Extract the (X, Y) coordinate from the center of the cell holding the provided text.  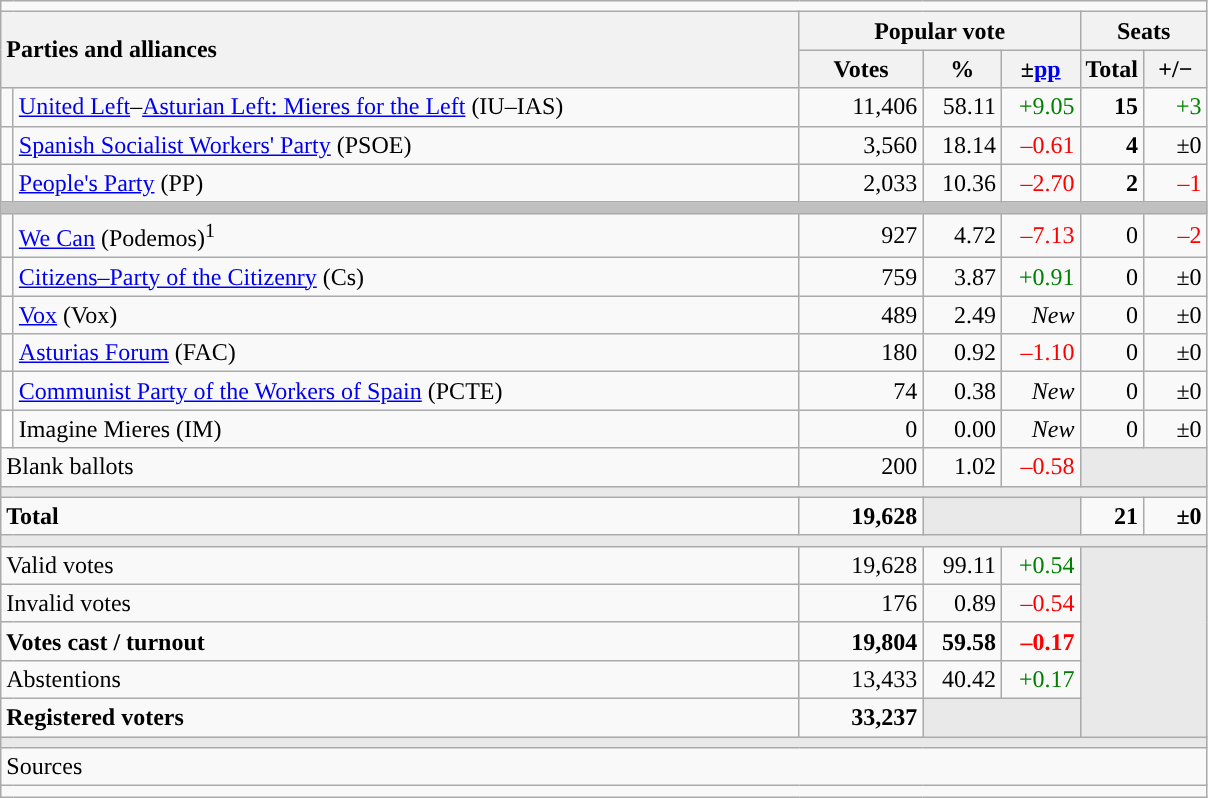
21 (1112, 516)
0.89 (962, 603)
+9.05 (1040, 107)
1.02 (962, 467)
–0.17 (1040, 641)
Imagine Mieres (IM) (406, 429)
19,804 (861, 641)
Sources (604, 767)
15 (1112, 107)
759 (861, 277)
59.58 (962, 641)
Blank ballots (400, 467)
33,237 (861, 718)
+3 (1176, 107)
Abstentions (400, 679)
180 (861, 353)
–0.58 (1040, 467)
Asturias Forum (FAC) (406, 353)
11,406 (861, 107)
±pp (1040, 69)
–0.54 (1040, 603)
200 (861, 467)
Registered voters (400, 718)
Parties and alliances (400, 50)
927 (861, 236)
We Can (Podemos)1 (406, 236)
–2 (1176, 236)
176 (861, 603)
489 (861, 315)
+0.91 (1040, 277)
–1 (1176, 183)
–0.61 (1040, 145)
Popular vote (940, 31)
Seats (1144, 31)
2 (1112, 183)
Invalid votes (400, 603)
–7.13 (1040, 236)
4.72 (962, 236)
13,433 (861, 679)
–1.10 (1040, 353)
Spanish Socialist Workers' Party (PSOE) (406, 145)
Votes cast / turnout (400, 641)
+/− (1176, 69)
% (962, 69)
Vox (Vox) (406, 315)
United Left–Asturian Left: Mieres for the Left (IU–IAS) (406, 107)
3,560 (861, 145)
–2.70 (1040, 183)
4 (1112, 145)
Valid votes (400, 565)
2,033 (861, 183)
0.00 (962, 429)
74 (861, 391)
18.14 (962, 145)
10.36 (962, 183)
Citizens–Party of the Citizenry (Cs) (406, 277)
Communist Party of the Workers of Spain (PCTE) (406, 391)
40.42 (962, 679)
99.11 (962, 565)
3.87 (962, 277)
0.92 (962, 353)
Votes (861, 69)
People's Party (PP) (406, 183)
+0.17 (1040, 679)
58.11 (962, 107)
2.49 (962, 315)
0.38 (962, 391)
+0.54 (1040, 565)
